Output the [x, y] coordinate of the center of the cell containing the given text.  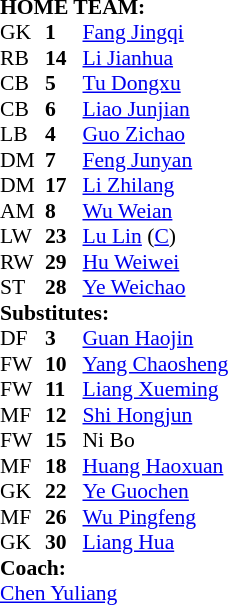
LW [22, 237]
29 [64, 262]
Guan Haojin [155, 339]
ST [22, 287]
Wu Pingfeng [155, 517]
4 [64, 135]
Shi Hongjun [155, 415]
Liang Xueming [155, 389]
3 [64, 339]
10 [64, 364]
DF [22, 339]
30 [64, 543]
12 [64, 415]
AM [22, 211]
Li Jianhua [155, 58]
1 [64, 33]
Coach: [114, 568]
Hu Weiwei [155, 262]
Ye Weichao [155, 287]
Huang Haoxuan [155, 466]
15 [64, 441]
RB [22, 58]
6 [64, 109]
Liang Hua [155, 543]
Liao Junjian [155, 109]
Wu Weian [155, 211]
8 [64, 211]
Ni Bo [155, 441]
Substitutes: [114, 313]
11 [64, 389]
Ye Guochen [155, 491]
Li Zhilang [155, 185]
Tu Dongxu [155, 83]
28 [64, 287]
22 [64, 491]
Fang Jingqi [155, 33]
Feng Junyan [155, 160]
Yang Chaosheng [155, 364]
Guo Zichao [155, 135]
17 [64, 185]
18 [64, 466]
26 [64, 517]
23 [64, 237]
14 [64, 58]
7 [64, 160]
LB [22, 135]
Lu Lin (C) [155, 237]
5 [64, 83]
RW [22, 262]
